Pinpoint the cell where the given text exists, returning its [X, Y] midpoint coordinate. 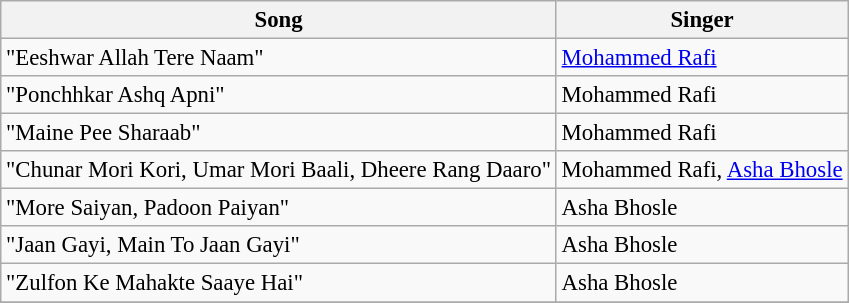
"Eeshwar Allah Tere Naam" [279, 58]
"Ponchhkar Ashq Apni" [279, 95]
Singer [702, 20]
"Maine Pee Sharaab" [279, 133]
Mohammed Rafi, Asha Bhosle [702, 170]
Song [279, 20]
"Chunar Mori Kori, Umar Mori Baali, Dheere Rang Daaro" [279, 170]
"More Saiyan, Padoon Paiyan" [279, 208]
"Zulfon Ke Mahakte Saaye Hai" [279, 283]
"Jaan Gayi, Main To Jaan Gayi" [279, 245]
